Return [X, Y] of the center of cell containing provided text 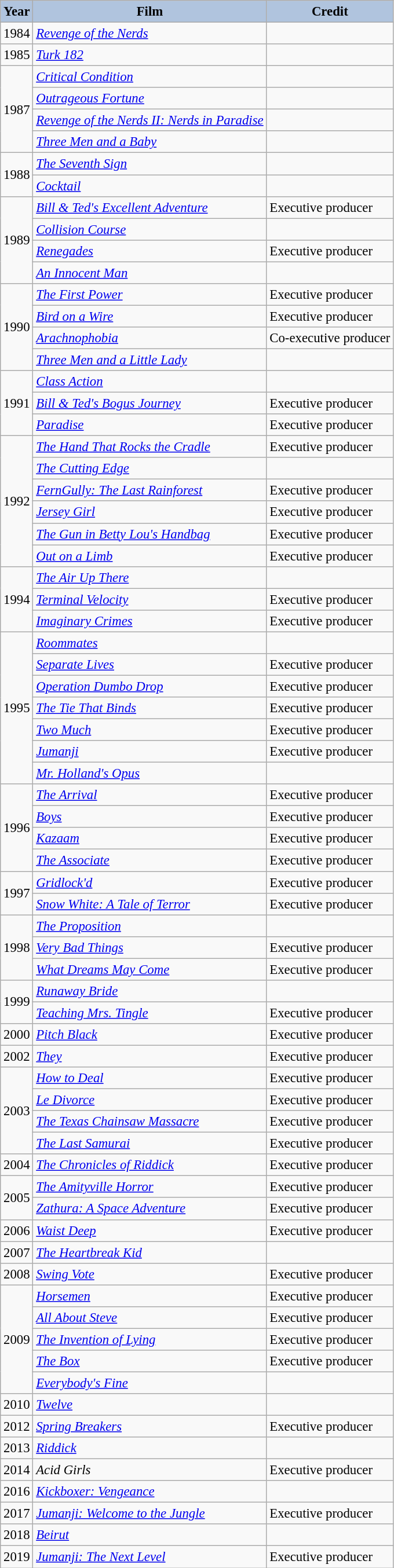
The Air Up There [149, 577]
Three Men and a Little Lady [149, 360]
Out on a Limb [149, 556]
Critical Condition [149, 77]
Roommates [149, 643]
Renegades [149, 251]
1990 [17, 327]
Waist Deep [149, 1230]
Snow White: A Tale of Terror [149, 904]
Spring Breakers [149, 1427]
2005 [17, 1197]
1985 [17, 55]
Terminal Velocity [149, 599]
The Heartbreak Kid [149, 1252]
Le Divorce [149, 1100]
2000 [17, 1035]
The Tie That Binds [149, 708]
The Box [149, 1361]
The Amityville Horror [149, 1187]
Collision Course [149, 229]
Revenge of the Nerds [149, 34]
Imaginary Crimes [149, 621]
1998 [17, 947]
Bird on a Wire [149, 316]
Revenge of the Nerds II: Nerds in Paradise [149, 120]
Twelve [149, 1405]
Gridlock'd [149, 882]
2008 [17, 1274]
Bill & Ted's Bogus Journey [149, 404]
Co-executive producer [330, 338]
The Proposition [149, 926]
Jumanji: The Next Level [149, 1557]
Paradise [149, 425]
2007 [17, 1252]
Runaway Bride [149, 991]
Kazaam [149, 839]
Jumanji: Welcome to the Jungle [149, 1514]
2014 [17, 1470]
1987 [17, 109]
Jumanji [149, 752]
Class Action [149, 382]
Turk 182 [149, 55]
2002 [17, 1056]
Horsemen [149, 1296]
Three Men and a Baby [149, 142]
Jersey Girl [149, 512]
Pitch Black [149, 1035]
Kickboxer: Vengeance [149, 1492]
1996 [17, 827]
They [149, 1056]
Everybody's Fine [149, 1383]
1989 [17, 240]
An Innocent Man [149, 273]
The Invention of Lying [149, 1339]
Very Bad Things [149, 947]
Separate Lives [149, 665]
Zathura: A Space Adventure [149, 1209]
Mr. Holland's Opus [149, 774]
Operation Dumbo Drop [149, 686]
Teaching Mrs. Tingle [149, 1013]
1988 [17, 175]
All About Steve [149, 1318]
1999 [17, 1002]
2019 [17, 1557]
2018 [17, 1535]
Arachnophobia [149, 338]
Outrageous Fortune [149, 98]
Swing Vote [149, 1274]
The Seventh Sign [149, 164]
The Hand That Rocks the Cradle [149, 447]
Boys [149, 817]
Cocktail [149, 186]
1994 [17, 599]
2010 [17, 1405]
The Gun in Betty Lou's Handbag [149, 534]
FernGully: The Last Rainforest [149, 490]
1991 [17, 403]
The Last Samurai [149, 1144]
Acid Girls [149, 1470]
2009 [17, 1339]
2003 [17, 1111]
2013 [17, 1448]
Beirut [149, 1535]
Two Much [149, 730]
The First Power [149, 295]
Credit [330, 12]
Bill & Ted's Excellent Adventure [149, 207]
2004 [17, 1165]
2017 [17, 1514]
The Arrival [149, 795]
1992 [17, 501]
Year [17, 12]
Film [149, 12]
What Dreams May Come [149, 969]
2012 [17, 1427]
Riddick [149, 1448]
1995 [17, 708]
1997 [17, 893]
1984 [17, 34]
The Texas Chainsaw Massacre [149, 1122]
The Associate [149, 860]
The Chronicles of Riddick [149, 1165]
The Cutting Edge [149, 468]
How to Deal [149, 1078]
2016 [17, 1492]
2006 [17, 1230]
